Capture the cell that displays the provided text and extract its (X, Y) central coordinate. 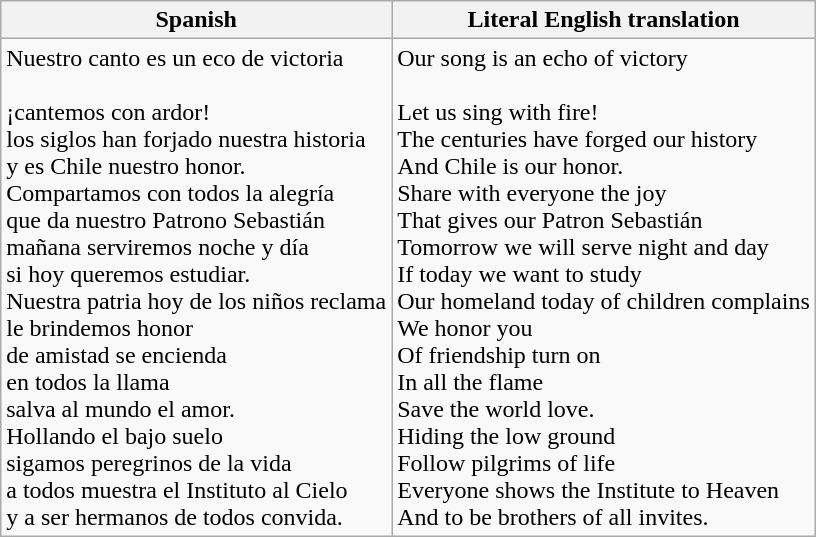
Literal English translation (604, 20)
Spanish (196, 20)
